Pinpoint the cell where the given text exists, returning its [X, Y] midpoint coordinate. 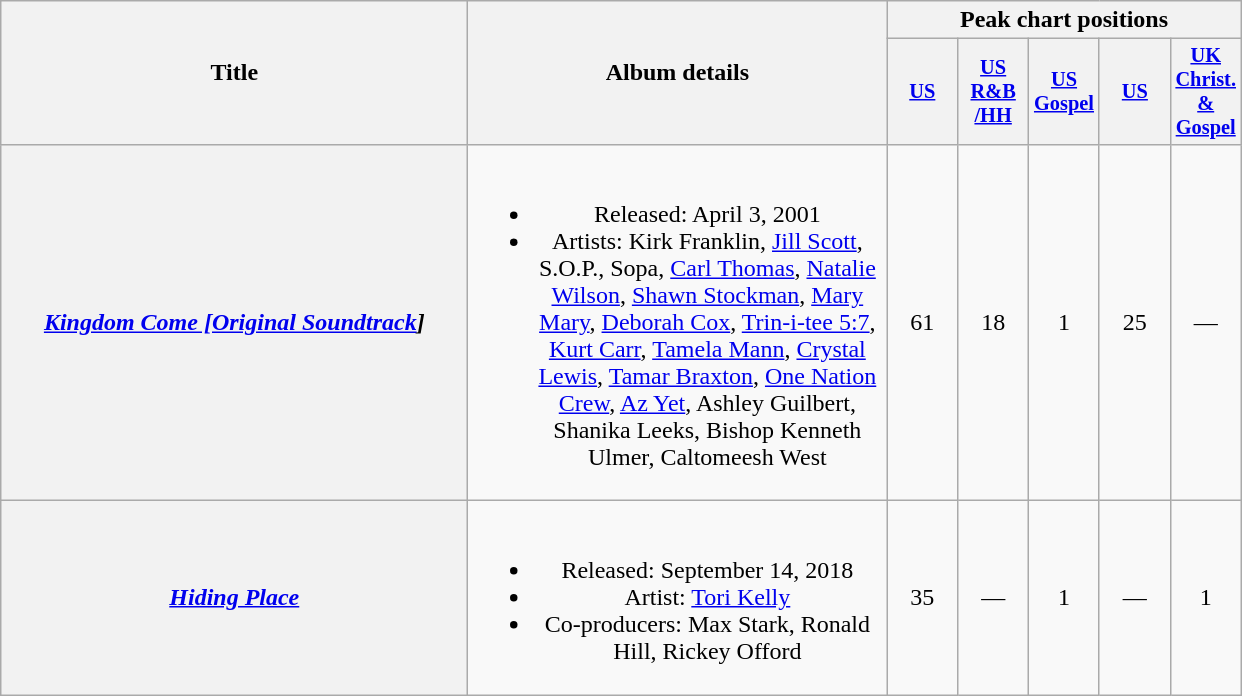
Album details [678, 73]
Released: September 14, 2018Artist: Tori KellyCo-producers: Max Stark, Ronald Hill, Rickey Offord [678, 598]
Title [234, 73]
Peak chart positions [1064, 20]
18 [994, 322]
UKChrist.& Gospel [1206, 92]
Hiding Place [234, 598]
US Gospel [1064, 92]
61 [922, 322]
Kingdom Come [Original Soundtrack] [234, 322]
35 [922, 598]
25 [1134, 322]
USR&B/HH [994, 92]
